Capture the cell that displays the provided text and extract its [X, Y] central coordinate. 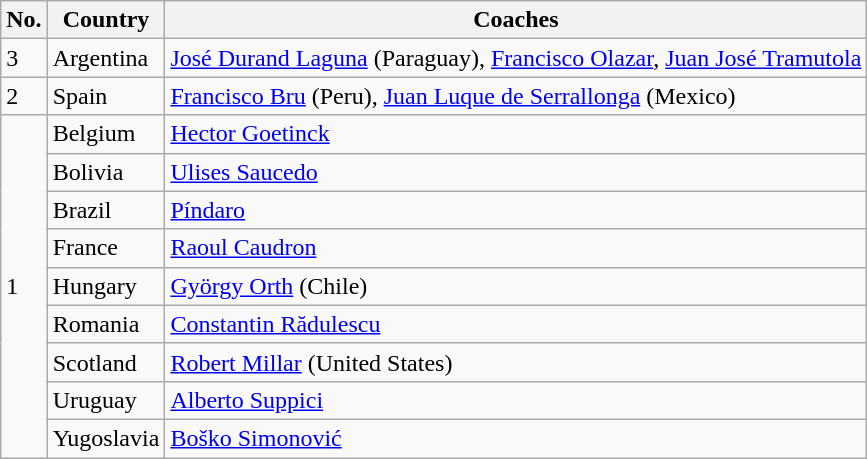
Brazil [106, 210]
Píndaro [516, 210]
Hungary [106, 286]
Ulises Saucedo [516, 172]
Coaches [516, 20]
Scotland [106, 362]
Argentina [106, 58]
3 [24, 58]
Constantin Rădulescu [516, 324]
Alberto Suppici [516, 400]
José Durand Laguna (Paraguay), Francisco Olazar, Juan José Tramutola [516, 58]
Romania [106, 324]
2 [24, 96]
Francisco Bru (Peru), Juan Luque de Serrallonga (Mexico) [516, 96]
Country [106, 20]
Uruguay [106, 400]
Robert Millar (United States) [516, 362]
Bolivia [106, 172]
France [106, 248]
Hector Goetinck [516, 134]
Boško Simonović [516, 438]
Yugoslavia [106, 438]
Belgium [106, 134]
Spain [106, 96]
György Orth (Chile) [516, 286]
Raoul Caudron [516, 248]
No. [24, 20]
1 [24, 286]
